Return (x, y) of the center of cell containing provided text 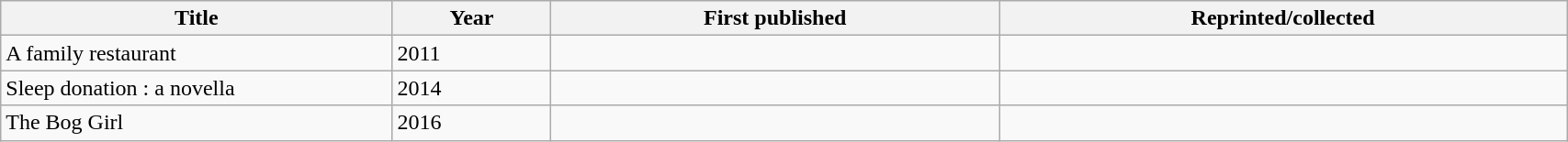
First published (775, 18)
2016 (472, 123)
Title (197, 18)
2014 (472, 88)
Reprinted/collected (1283, 18)
Sleep donation : a novella (197, 88)
A family restaurant (197, 53)
The Bog Girl (197, 123)
Year (472, 18)
2011 (472, 53)
